Extract the (x, y) coordinate from the center of the cell holding the provided text.  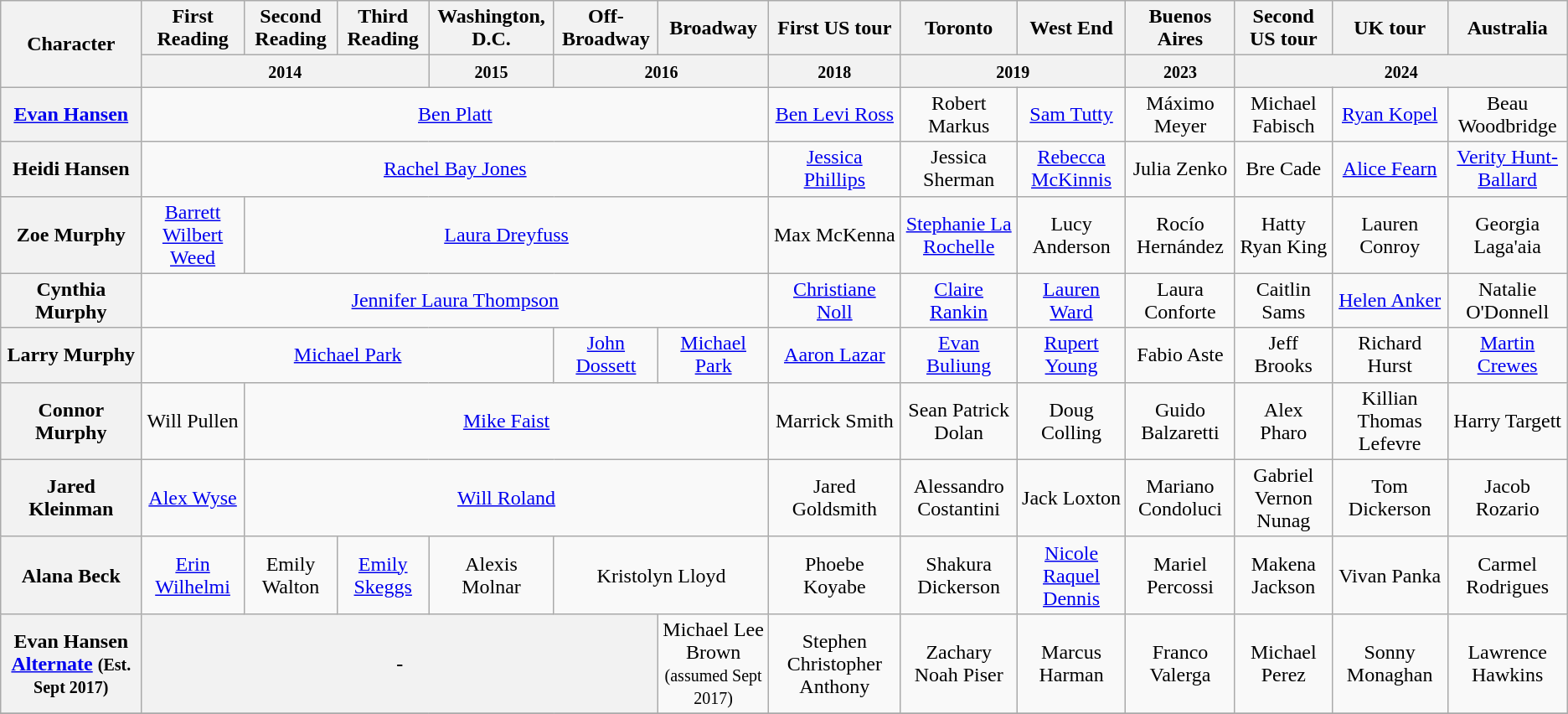
Julia Zenko (1181, 169)
Jessica Sherman (959, 169)
UK tour (1390, 28)
Helen Anker (1390, 300)
2024 (1400, 71)
Zoe Murphy (71, 235)
Jennifer Laura Thompson (456, 300)
Jacob Rozario (1508, 498)
Lauren Conroy (1390, 235)
2019 (1014, 71)
Georgia Laga'aia (1508, 235)
Christiane Noll (834, 300)
Rupert Young (1072, 355)
Ben Levi Ross (834, 114)
Barrett Wilbert Weed (193, 235)
Evan Hansen Alternate (Est. Sept 2017) (71, 664)
- (400, 664)
Mike Faist (506, 421)
Sonny Monaghan (1390, 664)
Emily Walton (290, 575)
Jessica Phillips (834, 169)
2015 (492, 71)
Nicole Raquel Dennis (1072, 575)
Guido Balzaretti (1181, 421)
Harry Targett (1508, 421)
Franco Valerga (1181, 664)
John Dossett (606, 355)
Vivan Panka (1390, 575)
Alice Fearn (1390, 169)
Verity Hunt-Ballard (1508, 169)
Fabio Aste (1181, 355)
Martin Crewes (1508, 355)
Will Roland (506, 498)
Evan Buliung (959, 355)
Richard Hurst (1390, 355)
Michael Perez (1283, 664)
Marcus Harman (1072, 664)
Mariel Percossi (1181, 575)
Cynthia Murphy (71, 300)
2018 (834, 71)
Carmel Rodrigues (1508, 575)
Laura Dreyfuss (506, 235)
Alana Beck (71, 575)
Off-Broadway (606, 28)
Gabriel Vernon Nunag (1283, 498)
Australia (1508, 28)
Mariano Condoluci (1181, 498)
Jeff Brooks (1283, 355)
First Reading (193, 28)
Toronto (959, 28)
Bre Cade (1283, 169)
Alex Wyse (193, 498)
Laura Conforte (1181, 300)
Doug Colling (1072, 421)
Lauren Ward (1072, 300)
Connor Murphy (71, 421)
2014 (285, 71)
Rocío Hernández (1181, 235)
Robert Markus (959, 114)
Will Pullen (193, 421)
Stephen Christopher Anthony (834, 664)
Tom Dickerson (1390, 498)
Sean Patrick Dolan (959, 421)
Rebecca McKinnis (1072, 169)
Michael Lee Brown(assumed Sept 2017) (713, 664)
Second US tour (1283, 28)
Killian Thomas Lefevre (1390, 421)
Alexis Molnar (492, 575)
Evan Hansen (71, 114)
West End (1072, 28)
Jared Kleinman (71, 498)
Beau Woodbridge (1508, 114)
Máximo Meyer (1181, 114)
Rachel Bay Jones (456, 169)
Stephanie La Rochelle (959, 235)
Jared Goldsmith (834, 498)
Max McKenna (834, 235)
Natalie O'Donnell (1508, 300)
Marrick Smith (834, 421)
Lucy Anderson (1072, 235)
2023 (1181, 71)
Kristolyn Lloyd (661, 575)
Hatty Ryan King (1283, 235)
Ben Platt (456, 114)
Michael Fabisch (1283, 114)
First US tour (834, 28)
Emily Skeggs (384, 575)
Claire Rankin (959, 300)
Jack Loxton (1072, 498)
Second Reading (290, 28)
Heidi Hansen (71, 169)
Lawrence Hawkins (1508, 664)
Buenos Aires (1181, 28)
Alex Pharo (1283, 421)
Caitlin Sams (1283, 300)
Alessandro Costantini (959, 498)
Washington, D.C. (492, 28)
Zachary Noah Piser (959, 664)
Sam Tutty (1072, 114)
Ryan Kopel (1390, 114)
Character (71, 44)
2016 (661, 71)
Third Reading (384, 28)
Erin Wilhelmi (193, 575)
Aaron Lazar (834, 355)
Makena Jackson (1283, 575)
Shakura Dickerson (959, 575)
Broadway (713, 28)
Larry Murphy (71, 355)
Phoebe Koyabe (834, 575)
